Scan for the cell matching the given text and deliver its [X, Y] coordinate at center. 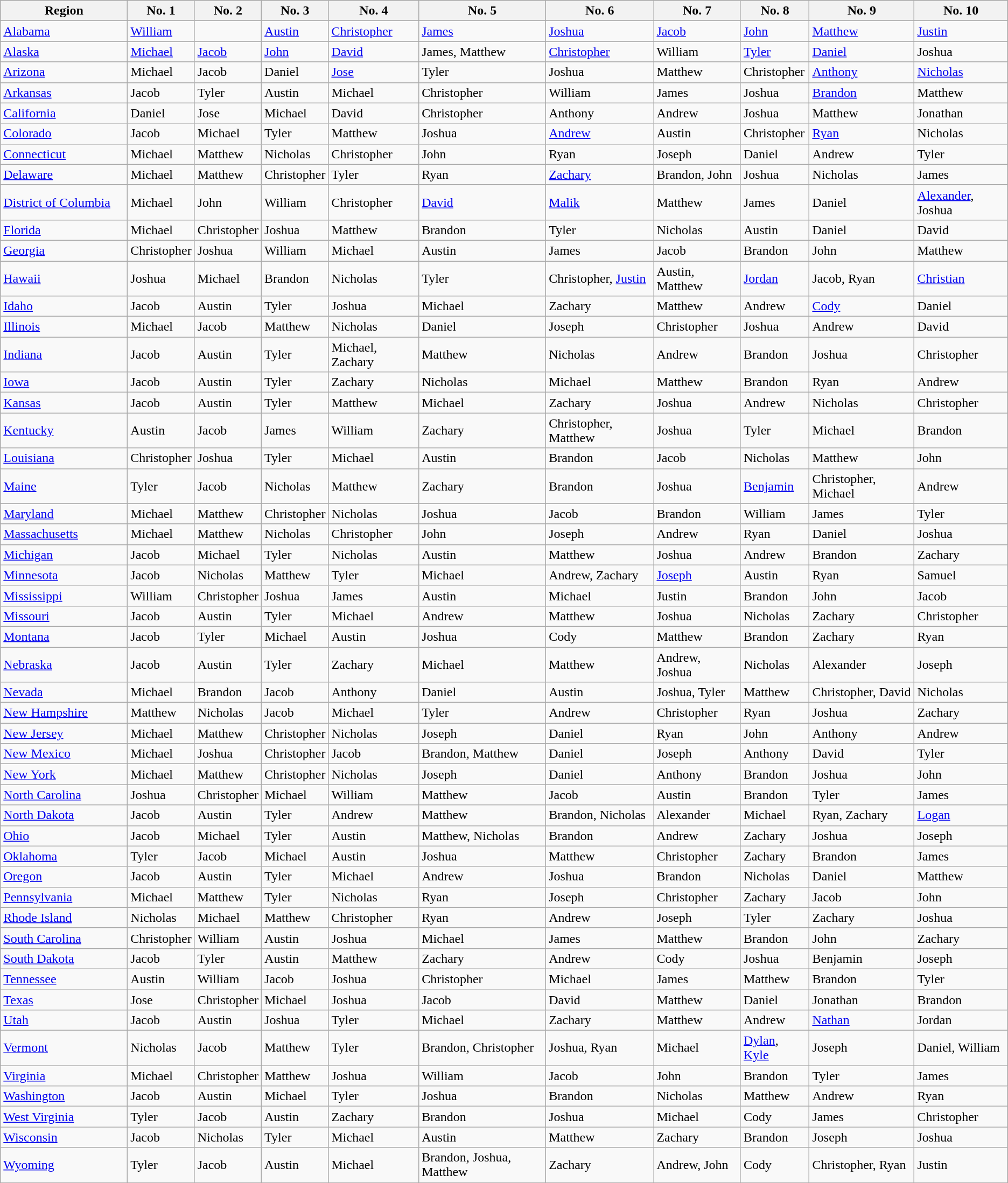
Pennsylvania [64, 897]
Washington [64, 1096]
No. 2 [228, 11]
No. 4 [374, 11]
Wisconsin [64, 1137]
West Virginia [64, 1117]
Colorado [64, 134]
Montana [64, 636]
Florida [64, 230]
New Hampshire [64, 713]
Brandon, Matthew [482, 754]
Brandon, Joshua, Matthew [482, 1165]
Utah [64, 1020]
Samuel [961, 575]
Andrew, Joshua [697, 664]
Christopher, Justin [600, 278]
Maryland [64, 514]
Oregon [64, 877]
Iowa [64, 382]
Illinois [64, 327]
Ryan, Zachary [862, 815]
No. 5 [482, 11]
Ohio [64, 836]
Dylan, Kyle [774, 1048]
Oklahoma [64, 856]
Idaho [64, 306]
Brandon, John [697, 174]
North Carolina [64, 795]
Arizona [64, 72]
Mississippi [64, 596]
Kansas [64, 403]
No. 7 [697, 11]
Christopher, Matthew [600, 431]
Brandon, Christopher [482, 1048]
Joshua, Tyler [697, 692]
Alabama [64, 31]
Tennessee [64, 979]
Brandon, Nicholas [600, 815]
No. 10 [961, 11]
Christopher, Michael [862, 486]
Kentucky [64, 431]
California [64, 113]
Christian [961, 278]
Wyoming [64, 1165]
District of Columbia [64, 202]
Alexander, Joshua [961, 202]
Connecticut [64, 154]
No. 3 [295, 11]
No. 6 [600, 11]
James, Matthew [482, 52]
South Dakota [64, 958]
Alaska [64, 52]
Andrew, John [697, 1165]
Nevada [64, 692]
Indiana [64, 354]
Hawaii [64, 278]
Nebraska [64, 664]
Arkansas [64, 93]
Michael, Zachary [374, 354]
Austin, Matthew [697, 278]
Christopher, David [862, 692]
New York [64, 774]
Minnesota [64, 575]
Texas [64, 1000]
Christopher, Ryan [862, 1165]
North Dakota [64, 815]
Louisiana [64, 458]
Vermont [64, 1048]
Matthew, Nicholas [482, 836]
Maine [64, 486]
Nathan [862, 1020]
Joshua, Ryan [600, 1048]
No. 9 [862, 11]
Jacob, Ryan [862, 278]
Michigan [64, 555]
New Mexico [64, 754]
Massachusetts [64, 534]
No. 1 [161, 11]
Georgia [64, 250]
Andrew, Zachary [600, 575]
Daniel, William [961, 1048]
Region [64, 11]
Malik [600, 202]
Rhode Island [64, 918]
Logan [961, 815]
New Jersey [64, 733]
Virginia [64, 1076]
Missouri [64, 616]
No. 8 [774, 11]
Delaware [64, 174]
South Carolina [64, 938]
